Pinpoint the cell where the given text exists, returning its [x, y] midpoint coordinate. 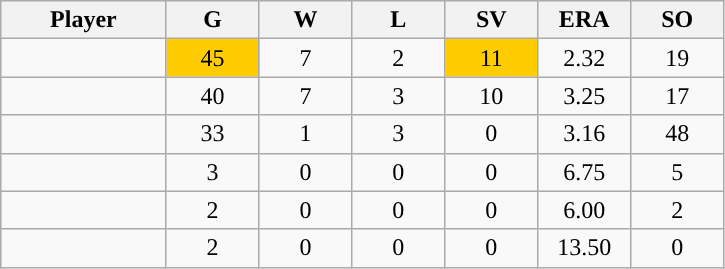
17 [678, 96]
Player [84, 20]
19 [678, 58]
SO [678, 20]
48 [678, 134]
45 [212, 58]
33 [212, 134]
W [306, 20]
6.00 [584, 210]
13.50 [584, 248]
6.75 [584, 172]
3.16 [584, 134]
40 [212, 96]
G [212, 20]
1 [306, 134]
SV [492, 20]
ERA [584, 20]
5 [678, 172]
11 [492, 58]
2.32 [584, 58]
L [398, 20]
3.25 [584, 96]
10 [492, 96]
